Scan for the cell matching the given text and deliver its (X, Y) coordinate at center. 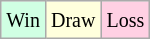
Loss (126, 20)
Win (24, 20)
Draw (72, 20)
